Provide the [x, y] coordinate of the cell's center where the given text is located.  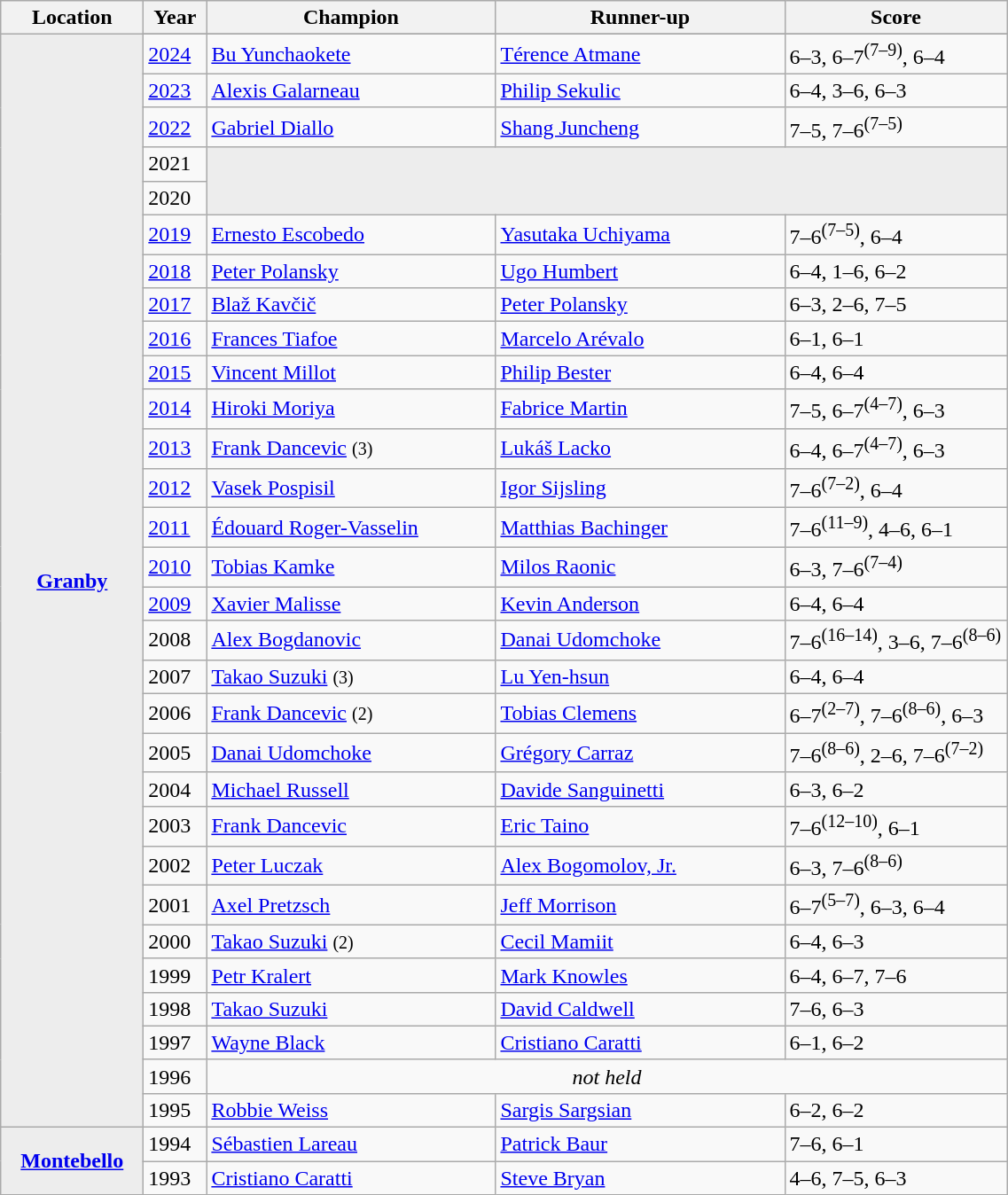
2012 [176, 488]
Vasek Pospisil [351, 488]
Xavier Malisse [351, 604]
2014 [176, 410]
Lu Yen-hsun [640, 676]
2006 [176, 713]
Takao Suzuki (2) [351, 941]
Score [895, 18]
2010 [176, 567]
Wayne Black [351, 1043]
2003 [176, 826]
Davide Sanguinetti [640, 789]
7–6(12–10), 6–1 [895, 826]
Jeff Morrison [640, 906]
Térence Atmane [640, 55]
Takao Suzuki [351, 1009]
1995 [176, 1111]
Gabriel Diallo [351, 128]
Frances Tiafoe [351, 339]
Champion [351, 18]
not held [606, 1076]
6–3, 6–2 [895, 789]
Montebello [73, 1161]
6–4, 6–7, 7–6 [895, 975]
Granby [73, 582]
Patrick Baur [640, 1144]
Blaž Kavčič [351, 305]
7–6(7–5), 6–4 [895, 234]
7–6, 6–3 [895, 1009]
2013 [176, 449]
6–3, 2–6, 7–5 [895, 305]
6–2, 6–2 [895, 1111]
Milos Raonic [640, 567]
Bu Yunchaokete [351, 55]
2011 [176, 528]
Peter Luczak [351, 865]
Frank Dancevic (2) [351, 713]
2005 [176, 754]
Yasutaka Uchiyama [640, 234]
Alexis Galarneau [351, 90]
7–5, 7–6(7–5) [895, 128]
Location [73, 18]
6–3, 7–6(7–4) [895, 567]
7–6(11–9), 4–6, 6–1 [895, 528]
Édouard Roger-Vasselin [351, 528]
Fabrice Martin [640, 410]
Sargis Sargsian [640, 1111]
Vincent Millot [351, 372]
Alex Bogdanovic [351, 640]
7–6, 6–1 [895, 1144]
2024 [176, 55]
2007 [176, 676]
2019 [176, 234]
Shang Juncheng [640, 128]
Frank Dancevic (3) [351, 449]
Alex Bogomolov, Jr. [640, 865]
2016 [176, 339]
2022 [176, 128]
Takao Suzuki (3) [351, 676]
Michael Russell [351, 789]
6–4, 6–7(4–7), 6–3 [895, 449]
Petr Kralert [351, 975]
2020 [176, 198]
2021 [176, 164]
Mark Knowles [640, 975]
1999 [176, 975]
1996 [176, 1076]
Philip Sekulic [640, 90]
2018 [176, 271]
Marcelo Arévalo [640, 339]
6–7(2–7), 7–6(8–6), 6–3 [895, 713]
Sébastien Lareau [351, 1144]
Year [176, 18]
2009 [176, 604]
Axel Pretzsch [351, 906]
2002 [176, 865]
1994 [176, 1144]
4–6, 7–5, 6–3 [895, 1178]
Runner-up [640, 18]
6–1, 6–2 [895, 1043]
7–5, 6–7(4–7), 6–3 [895, 410]
Frank Dancevic [351, 826]
David Caldwell [640, 1009]
Eric Taino [640, 826]
2015 [176, 372]
Kevin Anderson [640, 604]
2004 [176, 789]
7–6(7–2), 6–4 [895, 488]
2008 [176, 640]
Matthias Bachinger [640, 528]
6–1, 6–1 [895, 339]
Steve Bryan [640, 1178]
Ernesto Escobedo [351, 234]
Tobias Kamke [351, 567]
Hiroki Moriya [351, 410]
2000 [176, 941]
2001 [176, 906]
7–6(8–6), 2–6, 7–6(7–2) [895, 754]
6–4, 1–6, 6–2 [895, 271]
6–3, 6–7(7–9), 6–4 [895, 55]
Cecil Mamiit [640, 941]
6–4, 6–3 [895, 941]
6–7(5–7), 6–3, 6–4 [895, 906]
Philip Bester [640, 372]
Tobias Clemens [640, 713]
Igor Sijsling [640, 488]
1997 [176, 1043]
Grégory Carraz [640, 754]
1998 [176, 1009]
6–3, 7–6(8–6) [895, 865]
2017 [176, 305]
Lukáš Lacko [640, 449]
6–4, 3–6, 6–3 [895, 90]
7–6(16–14), 3–6, 7–6(8–6) [895, 640]
Ugo Humbert [640, 271]
1993 [176, 1178]
Robbie Weiss [351, 1111]
2023 [176, 90]
